Scan for the cell matching the given text and deliver its [x, y] coordinate at center. 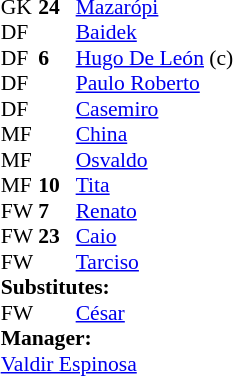
23 [57, 237]
6 [57, 58]
10 [57, 185]
7 [57, 211]
